Capture the cell that displays the provided text and extract its [X, Y] central coordinate. 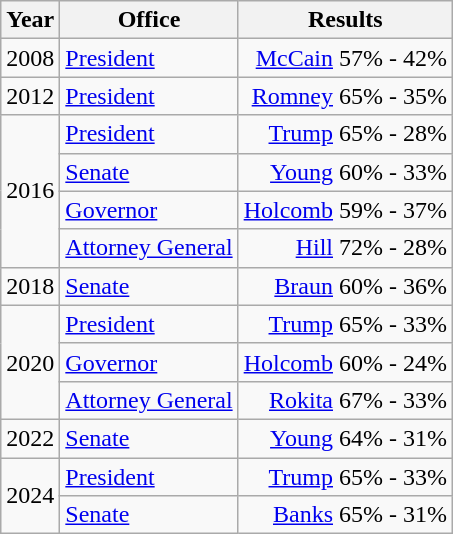
Young 60% - 33% [345, 172]
2022 [30, 438]
2020 [30, 362]
2018 [30, 286]
Rokita 67% - 33% [345, 400]
Holcomb 60% - 24% [345, 362]
Trump 65% - 28% [345, 134]
2016 [30, 191]
Romney 65% - 35% [345, 96]
Office [149, 20]
Year [30, 20]
Young 64% - 31% [345, 438]
2024 [30, 496]
McCain 57% - 42% [345, 58]
Braun 60% - 36% [345, 286]
Banks 65% - 31% [345, 515]
Hill 72% - 28% [345, 248]
2008 [30, 58]
Results [345, 20]
Holcomb 59% - 37% [345, 210]
2012 [30, 96]
